Locate the cell with the specified text and output its (x, y) center coordinate. 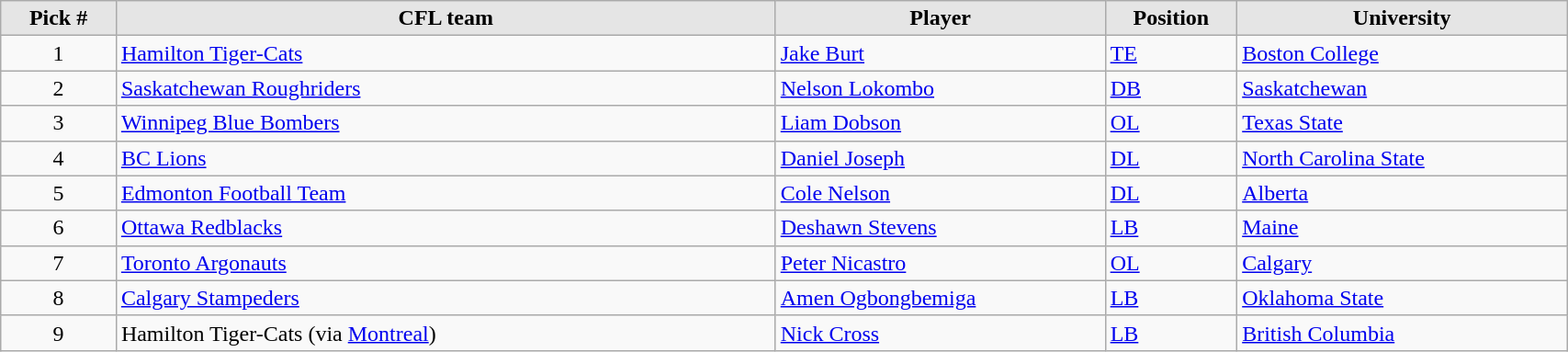
Ottawa Redblacks (446, 228)
Calgary Stampeders (446, 298)
CFL team (446, 18)
8 (59, 298)
Boston College (1402, 53)
Nelson Lokombo (941, 88)
Texas State (1402, 123)
Daniel Joseph (941, 158)
Liam Dobson (941, 123)
Oklahoma State (1402, 298)
1 (59, 53)
6 (59, 228)
Player (941, 18)
Cole Nelson (941, 193)
Alberta (1402, 193)
Jake Burt (941, 53)
BC Lions (446, 158)
Hamilton Tiger-Cats (via Montreal) (446, 333)
Edmonton Football Team (446, 193)
Calgary (1402, 263)
Saskatchewan Roughriders (446, 88)
7 (59, 263)
North Carolina State (1402, 158)
4 (59, 158)
Peter Nicastro (941, 263)
Winnipeg Blue Bombers (446, 123)
Toronto Argonauts (446, 263)
DB (1171, 88)
British Columbia (1402, 333)
Saskatchewan (1402, 88)
Amen Ogbongbemiga (941, 298)
3 (59, 123)
University (1402, 18)
Deshawn Stevens (941, 228)
Position (1171, 18)
Maine (1402, 228)
9 (59, 333)
Hamilton Tiger-Cats (446, 53)
Pick # (59, 18)
5 (59, 193)
Nick Cross (941, 333)
TE (1171, 53)
2 (59, 88)
